Determine the (X, Y) coordinate at the center of the cell enclosing the given text.  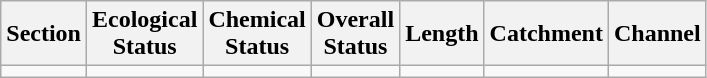
Length (442, 34)
ChemicalStatus (257, 34)
Channel (657, 34)
Section (44, 34)
Catchment (546, 34)
EcologicalStatus (144, 34)
OverallStatus (355, 34)
